Search for the cell housing the specified text and yield its [X, Y] center coordinate. 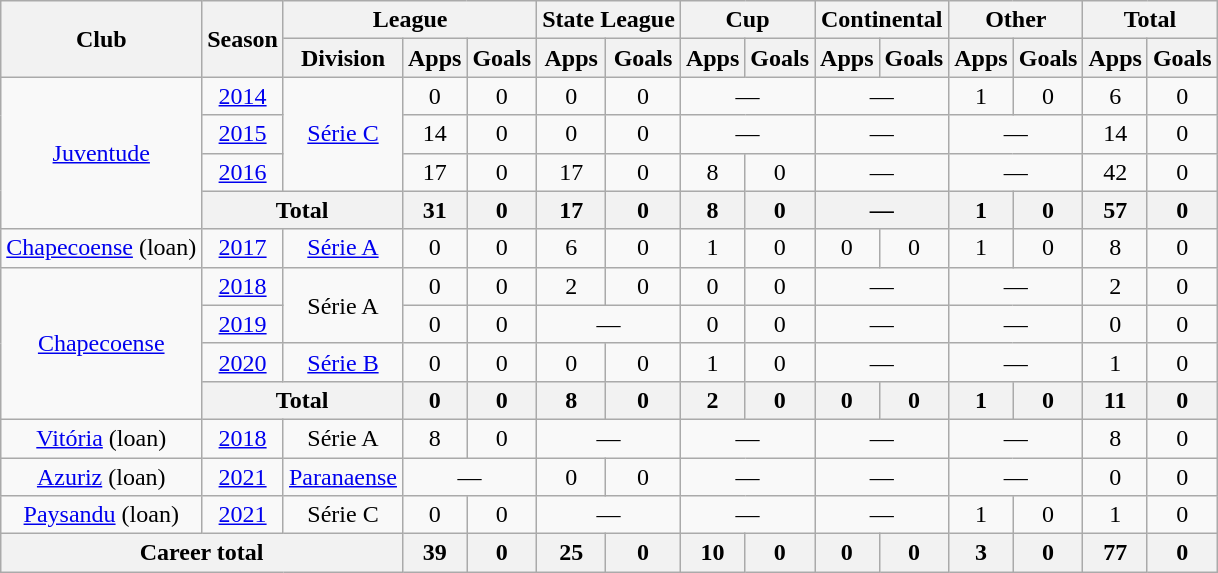
State League [609, 20]
Série B [342, 362]
Other [1016, 20]
42 [1115, 172]
11 [1115, 400]
2014 [243, 96]
Continental [882, 20]
Paysandu (loan) [102, 515]
Club [102, 39]
Season [243, 39]
Paranaense [342, 477]
Vitória (loan) [102, 438]
2016 [243, 172]
Division [342, 58]
Cup [747, 20]
Chapecoense (loan) [102, 248]
Chapecoense [102, 343]
31 [434, 210]
2017 [243, 248]
Career total [202, 553]
2019 [243, 324]
2020 [243, 362]
3 [981, 553]
77 [1115, 553]
Juventude [102, 153]
League [410, 20]
57 [1115, 210]
2015 [243, 134]
Azuriz (loan) [102, 477]
25 [572, 553]
39 [434, 553]
10 [712, 553]
